Pinpoint the cell where the given text exists, returning its [x, y] midpoint coordinate. 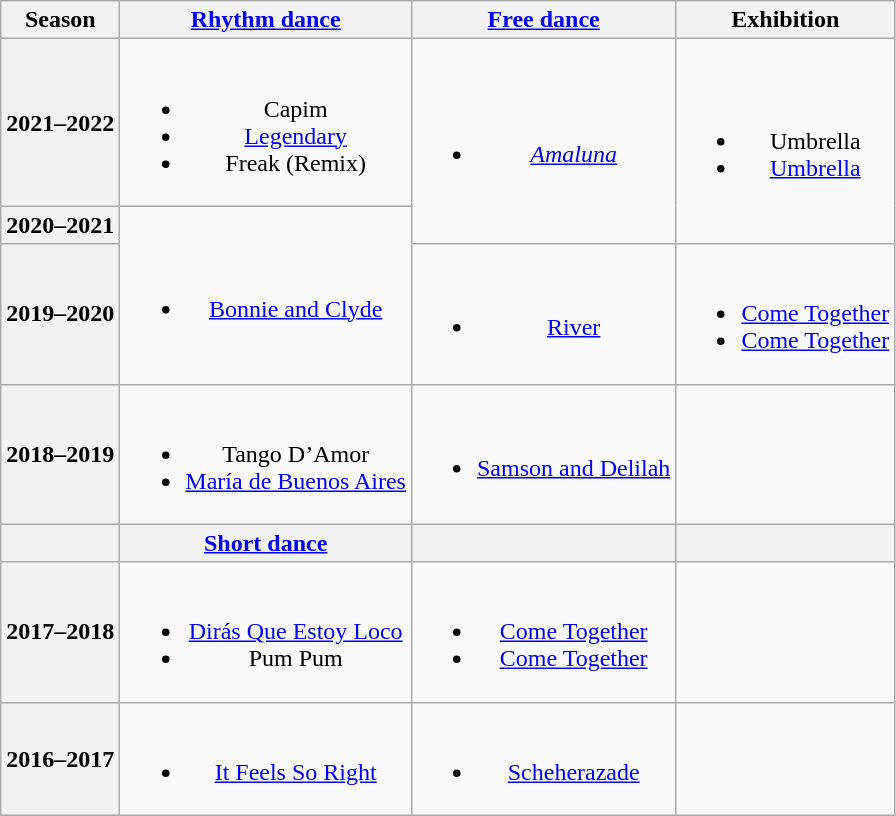
2021–2022 [60, 122]
Exhibition [786, 20]
Short dance [266, 543]
Dirás Que Estoy LocoPum Pum [266, 632]
2018–2019 [60, 454]
Rhythm dance [266, 20]
UmbrellaUmbrella [786, 142]
Free dance [543, 20]
Tango D’Amor María de Buenos Aires [266, 454]
Season [60, 20]
River [543, 314]
Bonnie and Clyde [266, 295]
2017–2018 [60, 632]
2020–2021 [60, 225]
2016–2017 [60, 758]
Capim Legendary Freak (Remix) [266, 122]
2019–2020 [60, 314]
Amaluna [543, 142]
It Feels So Right [266, 758]
Scheherazade [543, 758]
Samson and Delilah [543, 454]
